Search for the cell housing the specified text and yield its (x, y) center coordinate. 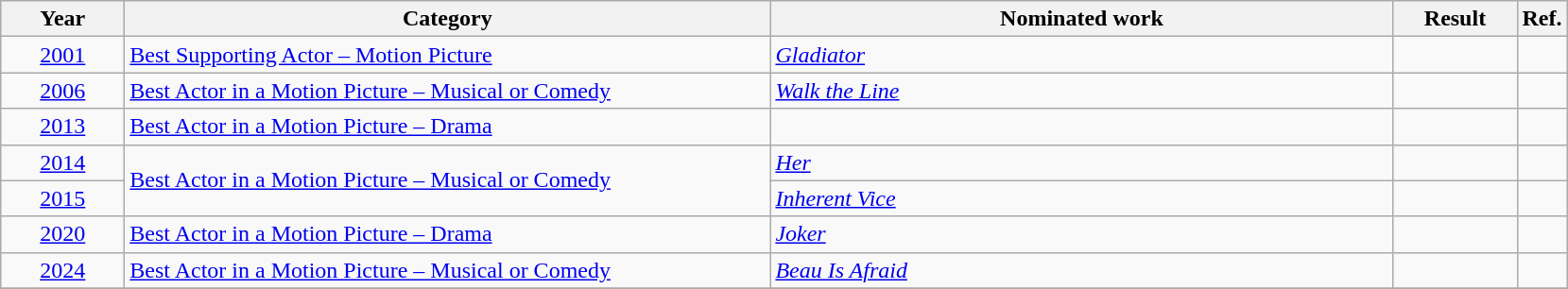
Ref. (1542, 19)
2013 (62, 127)
Her (1081, 162)
Inherent Vice (1081, 198)
Best Supporting Actor – Motion Picture (448, 55)
2006 (62, 91)
Beau Is Afraid (1081, 270)
Nominated work (1081, 19)
Gladiator (1081, 55)
Result (1456, 19)
2020 (62, 234)
2014 (62, 162)
Category (448, 19)
Joker (1081, 234)
2015 (62, 198)
2001 (62, 55)
2024 (62, 270)
Year (62, 19)
Walk the Line (1081, 91)
